Capture the cell that displays the provided text and extract its (x, y) central coordinate. 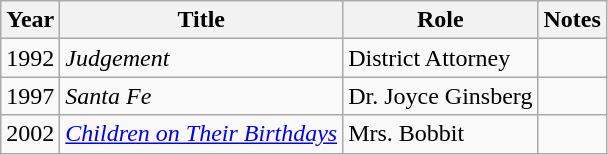
Mrs. Bobbit (440, 134)
Santa Fe (202, 96)
Dr. Joyce Ginsberg (440, 96)
Judgement (202, 58)
Children on Their Birthdays (202, 134)
1992 (30, 58)
Notes (572, 20)
Year (30, 20)
2002 (30, 134)
District Attorney (440, 58)
1997 (30, 96)
Title (202, 20)
Role (440, 20)
